Detect which cell encompasses the target text, then output its (X, Y) center coordinate. 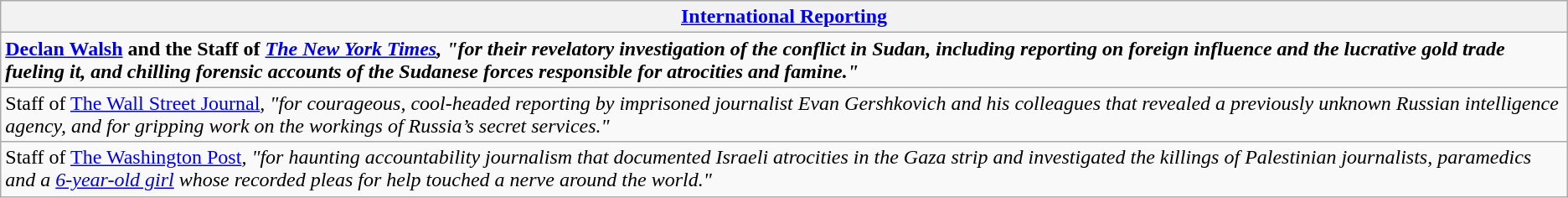
International Reporting (784, 17)
